Pinpoint the cell where the given text exists, returning its (X, Y) midpoint coordinate. 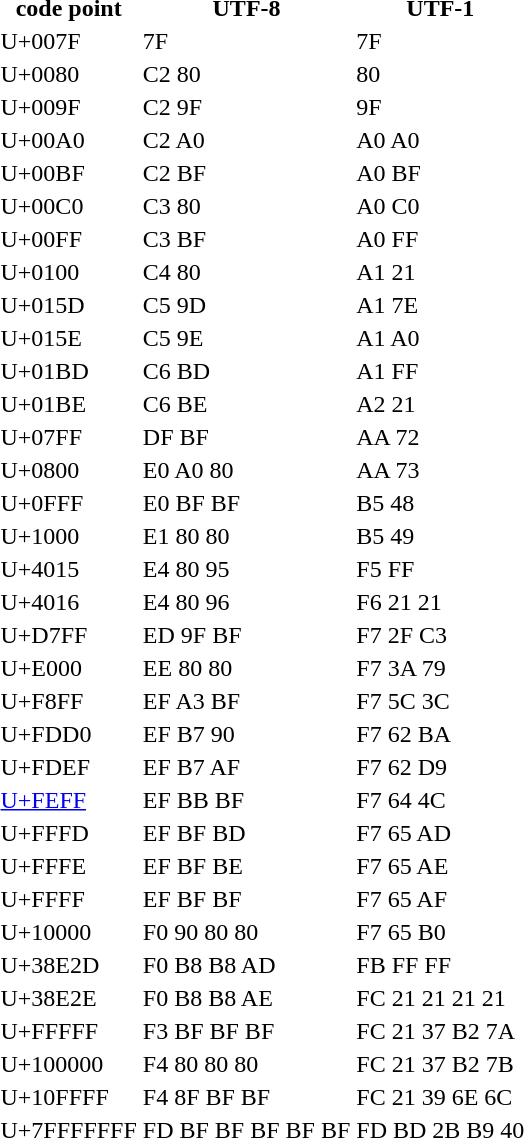
F0 B8 B8 AE (246, 998)
7F (246, 41)
C5 9E (246, 338)
EF B7 90 (246, 734)
C3 80 (246, 206)
E0 BF BF (246, 503)
C2 80 (246, 74)
C6 BD (246, 371)
F3 BF BF BF (246, 1031)
C2 A0 (246, 140)
EF B7 AF (246, 767)
EF BF BF (246, 899)
C6 BE (246, 404)
C2 9F (246, 107)
EE 80 80 (246, 668)
EF A3 BF (246, 701)
C4 80 (246, 272)
EF BB BF (246, 800)
E4 80 95 (246, 569)
F0 90 80 80 (246, 932)
C5 9D (246, 305)
F4 8F BF BF (246, 1097)
E4 80 96 (246, 602)
E0 A0 80 (246, 470)
C2 BF (246, 173)
F0 B8 B8 AD (246, 965)
EF BF BE (246, 866)
C3 BF (246, 239)
F4 80 80 80 (246, 1064)
DF BF (246, 437)
ED 9F BF (246, 635)
EF BF BD (246, 833)
E1 80 80 (246, 536)
